Identify which cell holds the provided text, then report its [x, y] central coordinate. 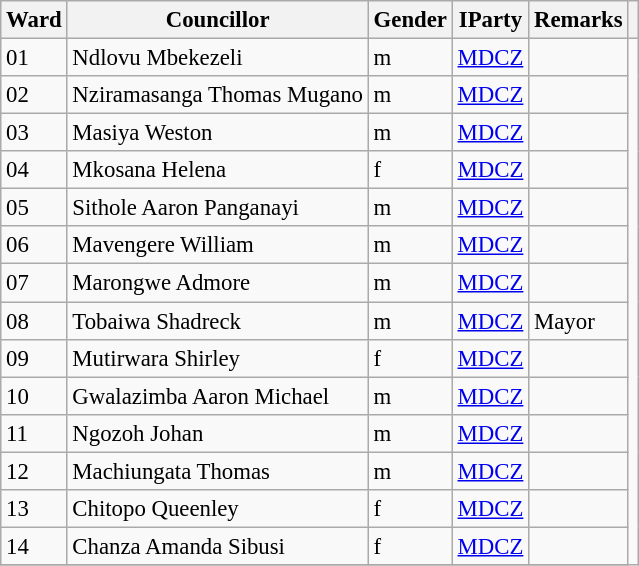
Ward [34, 20]
Masiya Weston [218, 133]
Mkosana Helena [218, 170]
Councillor [218, 20]
Chitopo Queenley [218, 509]
02 [34, 95]
Gender [410, 20]
07 [34, 283]
13 [34, 509]
IParty [490, 20]
01 [34, 58]
12 [34, 471]
Ngozoh Johan [218, 433]
05 [34, 208]
Marongwe Admore [218, 283]
14 [34, 546]
Mayor [578, 321]
Mutirwara Shirley [218, 358]
06 [34, 245]
Gwalazimba Aaron Michael [218, 396]
Tobaiwa Shadreck [218, 321]
Nziramasanga Thomas Mugano [218, 95]
Sithole Aaron Panganayi [218, 208]
10 [34, 396]
Ndlovu Mbekezeli [218, 58]
Remarks [578, 20]
Machiungata Thomas [218, 471]
Mavengere William [218, 245]
03 [34, 133]
Chanza Amanda Sibusi [218, 546]
08 [34, 321]
04 [34, 170]
09 [34, 358]
11 [34, 433]
